For the text-containing cell, return its midpoint in [x, y] coordinate format. 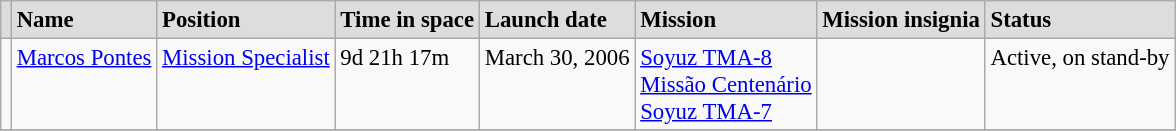
Marcos Pontes [84, 85]
Name [84, 20]
Mission [726, 20]
Position [246, 20]
Active, on stand-by [1080, 85]
Status [1080, 20]
9d 21h 17m [407, 85]
Mission insignia [901, 20]
Launch date [556, 20]
Soyuz TMA-8Missão CentenárioSoyuz TMA-7 [726, 85]
Mission Specialist [246, 85]
March 30, 2006 [556, 85]
Time in space [407, 20]
